Detect which cell encompasses the target text, then output its [x, y] center coordinate. 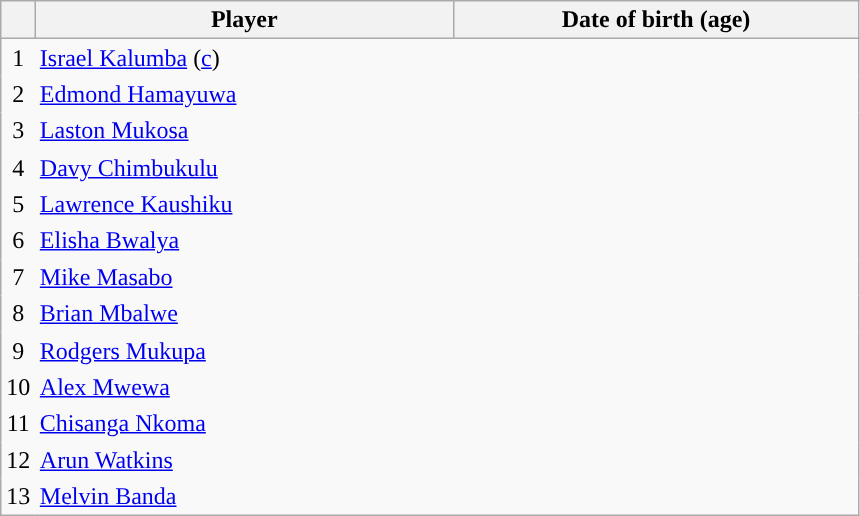
Israel Kalumba (c) [244, 58]
6 [18, 240]
Melvin Banda [244, 496]
Arun Watkins [244, 460]
10 [18, 388]
1 [18, 58]
9 [18, 350]
Date of birth (age) [656, 20]
Mike Masabo [244, 278]
13 [18, 496]
Alex Mwewa [244, 388]
11 [18, 424]
Elisha Bwalya [244, 240]
Rodgers Mukupa [244, 350]
Player [244, 20]
Chisanga Nkoma [244, 424]
Davy Chimbukulu [244, 168]
3 [18, 132]
2 [18, 94]
Lawrence Kaushiku [244, 204]
Edmond Hamayuwa [244, 94]
5 [18, 204]
Laston Mukosa [244, 132]
Brian Mbalwe [244, 314]
12 [18, 460]
7 [18, 278]
4 [18, 168]
8 [18, 314]
